Pinpoint the cell where the given text exists, returning its [X, Y] midpoint coordinate. 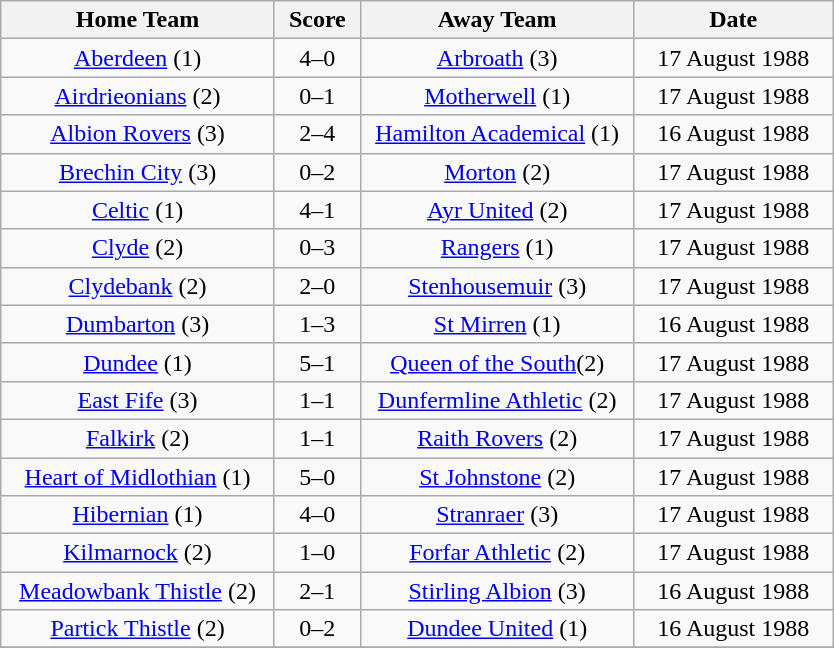
4–1 [317, 210]
Arbroath (3) [497, 58]
Heart of Midlothian (1) [138, 477]
Clydebank (2) [138, 286]
Forfar Athletic (2) [497, 553]
Falkirk (2) [138, 438]
Meadowbank Thistle (2) [138, 591]
Airdrieonians (2) [138, 96]
1–3 [317, 324]
St Johnstone (2) [497, 477]
Raith Rovers (2) [497, 438]
1–0 [317, 553]
0–3 [317, 248]
Hibernian (1) [138, 515]
Home Team [138, 20]
Stirling Albion (3) [497, 591]
Clyde (2) [138, 248]
Stenhousemuir (3) [497, 286]
5–1 [317, 362]
Albion Rovers (3) [138, 134]
Celtic (1) [138, 210]
2–0 [317, 286]
Dumbarton (3) [138, 324]
Date [734, 20]
Ayr United (2) [497, 210]
2–4 [317, 134]
Queen of the South(2) [497, 362]
Aberdeen (1) [138, 58]
Hamilton Academical (1) [497, 134]
Kilmarnock (2) [138, 553]
Dundee (1) [138, 362]
Morton (2) [497, 172]
Dundee United (1) [497, 629]
Score [317, 20]
Stranraer (3) [497, 515]
2–1 [317, 591]
Motherwell (1) [497, 96]
East Fife (3) [138, 400]
Away Team [497, 20]
Brechin City (3) [138, 172]
St Mirren (1) [497, 324]
Partick Thistle (2) [138, 629]
Dunfermline Athletic (2) [497, 400]
0–1 [317, 96]
5–0 [317, 477]
Rangers (1) [497, 248]
